Output the [x, y] coordinate of the center of the cell containing the given text.  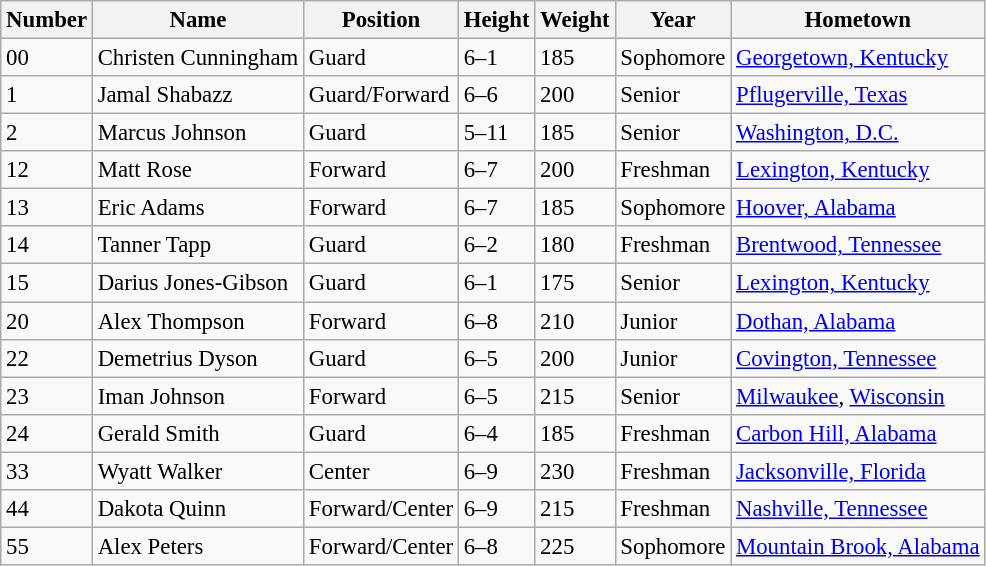
Marcus Johnson [198, 133]
Mountain Brook, Alabama [858, 546]
Matt Rose [198, 170]
24 [47, 433]
210 [575, 321]
Jacksonville, Florida [858, 471]
Milwaukee, Wisconsin [858, 396]
13 [47, 208]
12 [47, 170]
Year [673, 20]
Carbon Hill, Alabama [858, 433]
Jamal Shabazz [198, 95]
Pflugerville, Texas [858, 95]
180 [575, 245]
Hoover, Alabama [858, 208]
225 [575, 546]
Washington, D.C. [858, 133]
44 [47, 509]
Height [496, 20]
Covington, Tennessee [858, 358]
Dakota Quinn [198, 509]
6–2 [496, 245]
Guard/Forward [382, 95]
6–4 [496, 433]
Alex Thompson [198, 321]
22 [47, 358]
23 [47, 396]
175 [575, 283]
Center [382, 471]
55 [47, 546]
5–11 [496, 133]
Wyatt Walker [198, 471]
Tanner Tapp [198, 245]
Nashville, Tennessee [858, 509]
Darius Jones-Gibson [198, 283]
Position [382, 20]
Demetrius Dyson [198, 358]
Name [198, 20]
Eric Adams [198, 208]
1 [47, 95]
230 [575, 471]
Christen Cunningham [198, 58]
00 [47, 58]
Number [47, 20]
Georgetown, Kentucky [858, 58]
Gerald Smith [198, 433]
Dothan, Alabama [858, 321]
Hometown [858, 20]
15 [47, 283]
20 [47, 321]
Brentwood, Tennessee [858, 245]
Alex Peters [198, 546]
Iman Johnson [198, 396]
2 [47, 133]
33 [47, 471]
Weight [575, 20]
14 [47, 245]
6–6 [496, 95]
